Detect which cell encompasses the target text, then output its [x, y] center coordinate. 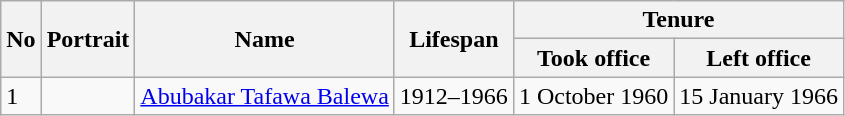
1912–1966 [454, 96]
Left office [759, 58]
No [21, 39]
1 [21, 96]
Abubakar Tafawa Balewa [265, 96]
1 October 1960 [593, 96]
Name [265, 39]
Portrait [88, 39]
Tenure [678, 20]
Took office [593, 58]
15 January 1966 [759, 96]
Lifespan [454, 39]
